Scan for the cell matching the given text and deliver its [X, Y] coordinate at center. 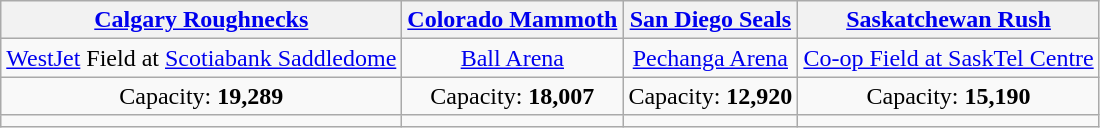
Capacity: 15,190 [948, 96]
Calgary Roughnecks [202, 20]
Colorado Mammoth [512, 20]
Capacity: 18,007 [512, 96]
Pechanga Arena [710, 58]
Co-op Field at SaskTel Centre [948, 58]
Capacity: 12,920 [710, 96]
Ball Arena [512, 58]
San Diego Seals [710, 20]
Capacity: 19,289 [202, 96]
WestJet Field at Scotiabank Saddledome [202, 58]
Saskatchewan Rush [948, 20]
